Detect which cell encompasses the target text, then output its (x, y) center coordinate. 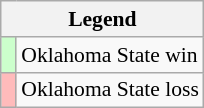
Oklahoma State win (110, 55)
Legend (102, 19)
Oklahoma State loss (110, 90)
